Detect which cell encompasses the target text, then output its [x, y] center coordinate. 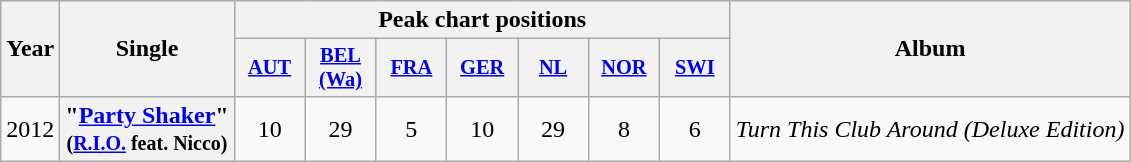
8 [624, 128]
6 [694, 128]
NOR [624, 68]
FRA [412, 68]
Album [930, 49]
AUT [270, 68]
Single [147, 49]
SWI [694, 68]
GER [482, 68]
2012 [30, 128]
Peak chart positions [482, 20]
Turn This Club Around (Deluxe Edition) [930, 128]
NL [554, 68]
BEL (Wa) [340, 68]
Year [30, 49]
5 [412, 128]
"Party Shaker" (R.I.O. feat. Nicco) [147, 128]
